Search for the cell housing the specified text and yield its [X, Y] center coordinate. 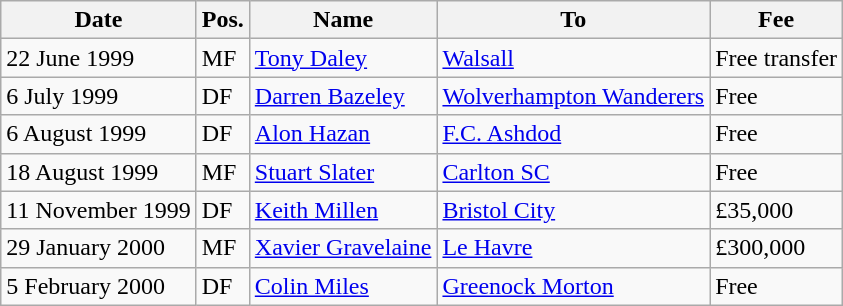
Keith Millen [343, 210]
Xavier Gravelaine [343, 248]
Stuart Slater [343, 172]
Tony Daley [343, 58]
Pos. [222, 20]
Name [343, 20]
22 June 1999 [98, 58]
Le Havre [574, 248]
29 January 2000 [98, 248]
To [574, 20]
Walsall [574, 58]
F.C. Ashdod [574, 134]
5 February 2000 [98, 286]
Greenock Morton [574, 286]
£300,000 [776, 248]
18 August 1999 [98, 172]
Wolverhampton Wanderers [574, 96]
6 July 1999 [98, 96]
6 August 1999 [98, 134]
Free transfer [776, 58]
Fee [776, 20]
£35,000 [776, 210]
Carlton SC [574, 172]
Date [98, 20]
Bristol City [574, 210]
Alon Hazan [343, 134]
Colin Miles [343, 286]
Darren Bazeley [343, 96]
11 November 1999 [98, 210]
